Scan for the cell matching the given text and deliver its (X, Y) coordinate at center. 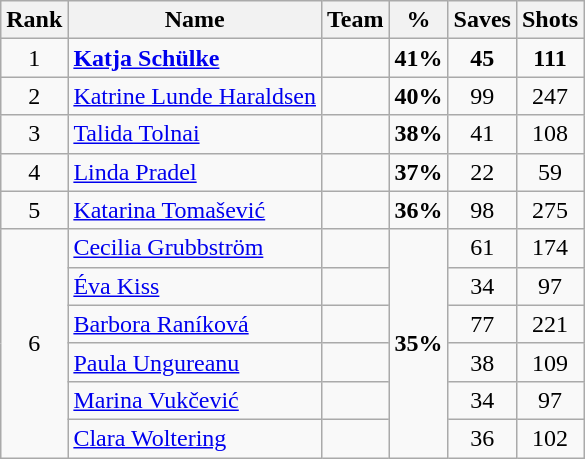
Barbora Raníková (195, 324)
98 (482, 210)
77 (482, 324)
109 (550, 362)
Shots (550, 20)
61 (482, 248)
38 (482, 362)
108 (550, 134)
5 (34, 210)
3 (34, 134)
Katja Schülke (195, 58)
37% (418, 172)
Team (355, 20)
Talida Tolnai (195, 134)
4 (34, 172)
Paula Ungureanu (195, 362)
1 (34, 58)
41% (418, 58)
45 (482, 58)
36 (482, 438)
99 (482, 96)
111 (550, 58)
221 (550, 324)
Name (195, 20)
Cecilia Grubbström (195, 248)
Clara Woltering (195, 438)
36% (418, 210)
% (418, 20)
38% (418, 134)
Rank (34, 20)
Linda Pradel (195, 172)
41 (482, 134)
Éva Kiss (195, 286)
59 (550, 172)
35% (418, 343)
2 (34, 96)
Saves (482, 20)
174 (550, 248)
Katarina Tomašević (195, 210)
Katrine Lunde Haraldsen (195, 96)
40% (418, 96)
22 (482, 172)
247 (550, 96)
102 (550, 438)
6 (34, 343)
275 (550, 210)
Marina Vukčević (195, 400)
